Output the [X, Y] coordinate of the center of the cell containing the given text.  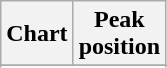
Chart [37, 34]
Peakposition [119, 34]
